Detect which cell encompasses the target text, then output its [X, Y] center coordinate. 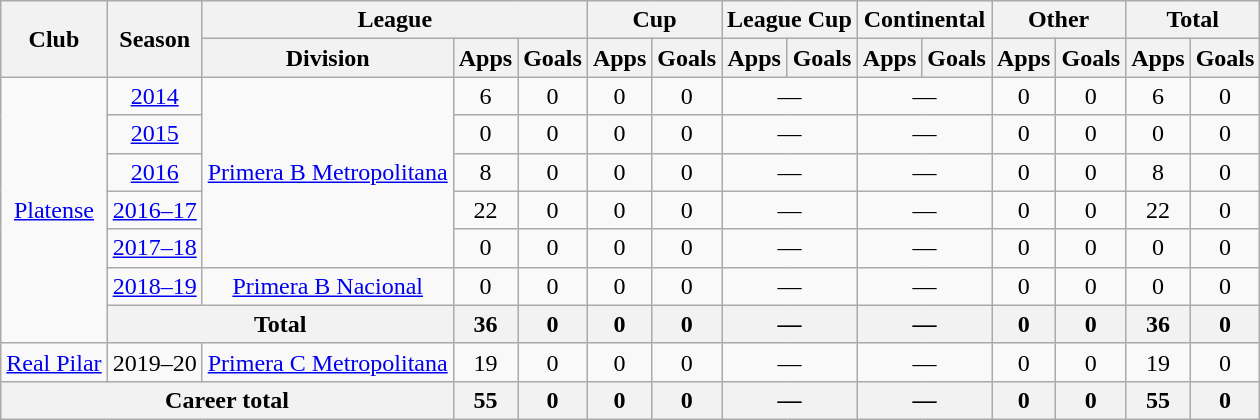
Primera C Metropolitana [328, 362]
2018–19 [154, 286]
2014 [154, 96]
Season [154, 39]
Continental [924, 20]
Primera B Nacional [328, 286]
2019–20 [154, 362]
League [394, 20]
2016 [154, 172]
Club [54, 39]
Other [1059, 20]
2016–17 [154, 210]
League Cup [790, 20]
Primera B Metropolitana [328, 172]
Division [328, 58]
Real Pilar [54, 362]
Cup [654, 20]
2017–18 [154, 248]
Platense [54, 210]
2015 [154, 134]
Career total [227, 400]
